Detect which cell encompasses the target text, then output its (x, y) center coordinate. 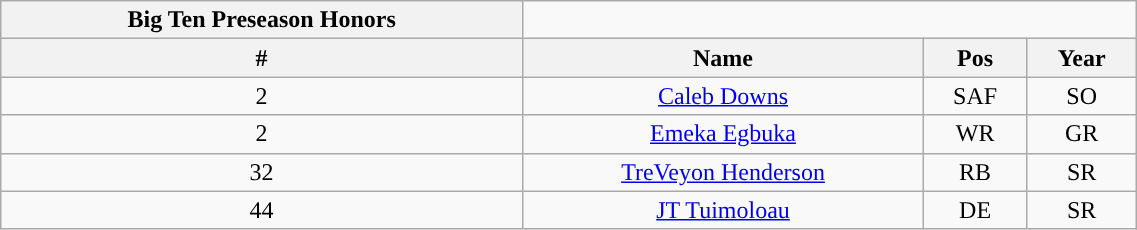
WR (976, 134)
RB (976, 172)
Emeka Egbuka (722, 134)
GR (1082, 134)
SO (1082, 96)
DE (976, 210)
Caleb Downs (722, 96)
Pos (976, 58)
SAF (976, 96)
TreVeyon Henderson (722, 172)
# (262, 58)
Year (1082, 58)
Big Ten Preseason Honors (262, 20)
Name (722, 58)
44 (262, 210)
32 (262, 172)
JT Tuimoloau (722, 210)
